Determine the (X, Y) coordinate at the center of the cell enclosing the given text.  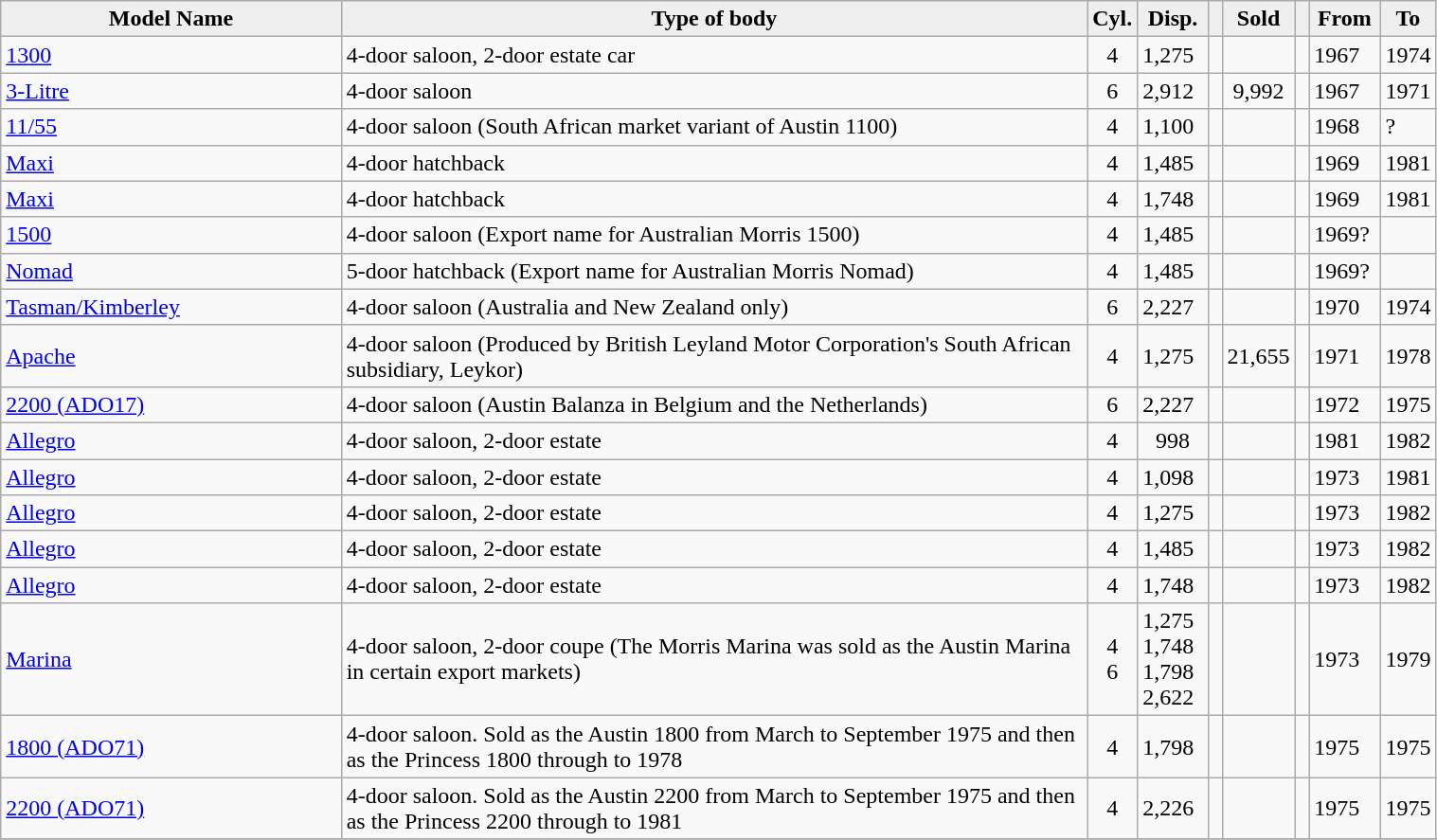
4-door saloon (Austin Balanza in Belgium and the Netherlands) (714, 404)
21,655 (1258, 356)
4-door saloon (Produced by British Leyland Motor Corporation's South African subsidiary, Leykor) (714, 356)
1,100 (1173, 127)
1970 (1345, 307)
998 (1173, 440)
11/55 (171, 127)
1968 (1345, 127)
5-door hatchback (Export name for Australian Morris Nomad) (714, 271)
Sold (1258, 19)
9,992 (1258, 91)
1978 (1408, 356)
3-Litre (171, 91)
1300 (171, 55)
1500 (171, 235)
1,098 (1173, 476)
Model Name (171, 19)
2,912 (1173, 91)
? (1408, 127)
4-door saloon. Sold as the Austin 2200 from March to September 1975 and then as the Princess 2200 through to 1981 (714, 809)
2200 (ADO17) (171, 404)
Cyl. (1112, 19)
1800 (ADO71) (171, 746)
1,275 1,748 1,798 2,622 (1173, 659)
Disp. (1173, 19)
1972 (1345, 404)
Nomad (171, 271)
4 6 (1112, 659)
Apache (171, 356)
4-door saloon (Export name for Australian Morris 1500) (714, 235)
Type of body (714, 19)
To (1408, 19)
4-door saloon (Australia and New Zealand only) (714, 307)
4-door saloon, 2-door coupe (The Morris Marina was sold as the Austin Marina in certain export markets) (714, 659)
Marina (171, 659)
4-door saloon. Sold as the Austin 1800 from March to September 1975 and then as the Princess 1800 through to 1978 (714, 746)
From (1345, 19)
1979 (1408, 659)
Tasman/Kimberley (171, 307)
1,798 (1173, 746)
2200 (ADO71) (171, 809)
4-door saloon (South African market variant of Austin 1100) (714, 127)
4-door saloon (714, 91)
4-door saloon, 2-door estate car (714, 55)
2,226 (1173, 809)
